Pinpoint the cell where the given text exists, returning its (X, Y) midpoint coordinate. 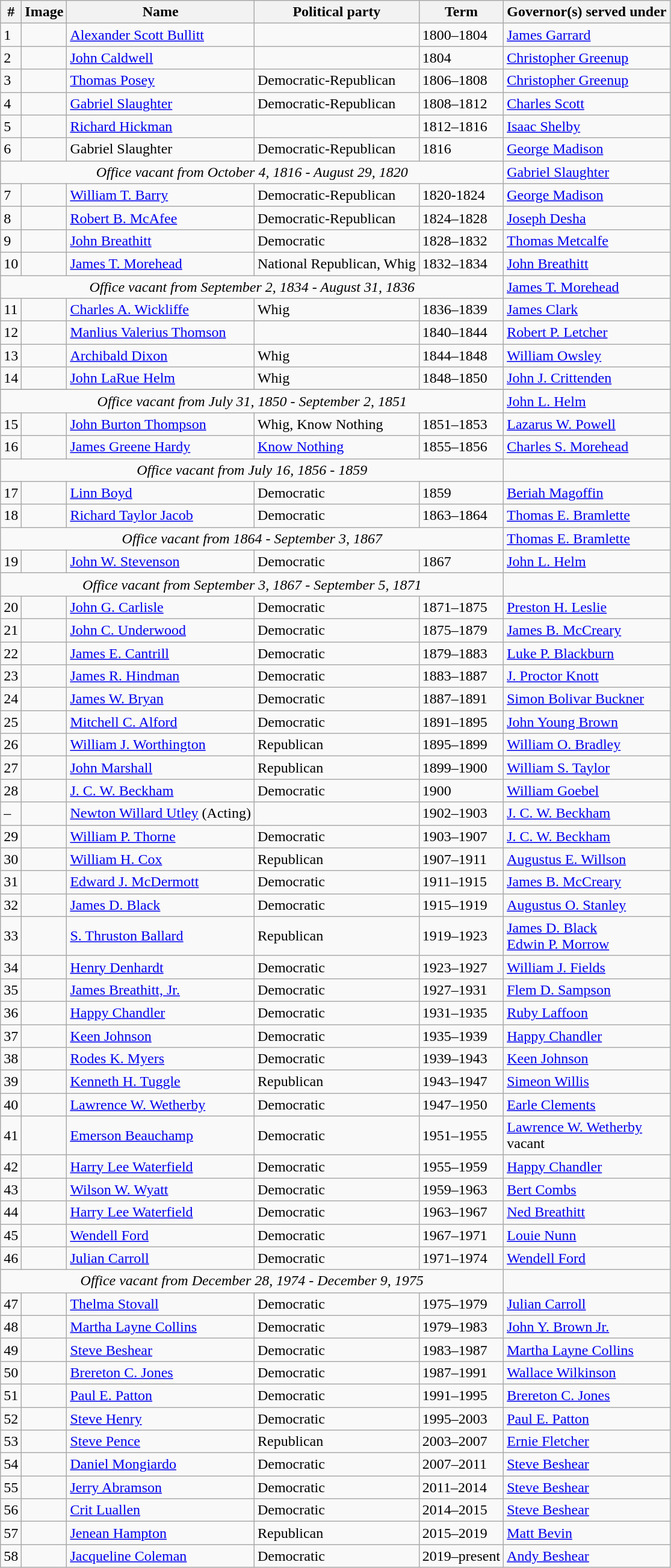
1832–1834 (461, 264)
Bert Combs (587, 1190)
Charles A. Wickliffe (161, 310)
James D. Black (161, 905)
16 (11, 447)
Political party (336, 12)
47 (11, 1304)
1959–1963 (461, 1190)
10 (11, 264)
1820-1824 (461, 195)
2014–2015 (461, 1510)
1947–1950 (461, 1105)
John W. Stevenson (161, 561)
Robert B. McAfee (161, 218)
Preston H. Leslie (587, 607)
1863–1864 (461, 516)
1907–1911 (461, 859)
1963–1967 (461, 1212)
25 (11, 722)
Office vacant from December 28, 1974 - December 9, 1975 (252, 1281)
John LaRue Helm (161, 378)
National Republican, Whig (336, 264)
Beriah Magoffin (587, 493)
Simeon Willis (587, 1082)
1923–1927 (461, 967)
Steve Pence (161, 1442)
1816 (461, 149)
Flem D. Sampson (587, 990)
Thomas Metcalfe (587, 241)
Charles S. Morehead (587, 447)
# (11, 12)
Term (461, 12)
44 (11, 1212)
55 (11, 1487)
John Marshall (161, 768)
33 (11, 936)
58 (11, 1556)
1967–1971 (461, 1235)
James Breathitt, Jr. (161, 990)
1927–1931 (461, 990)
22 (11, 653)
1995–2003 (461, 1418)
40 (11, 1105)
John Y. Brown Jr. (587, 1327)
Lawrence W. Wetherbyvacant (587, 1136)
34 (11, 967)
29 (11, 836)
50 (11, 1372)
1943–1947 (461, 1082)
Whig, Know Nothing (336, 424)
23 (11, 676)
William S. Taylor (587, 768)
1879–1883 (461, 653)
41 (11, 1136)
Newton Willard Utley (Acting) (161, 813)
2 (11, 58)
Ned Breathitt (587, 1212)
15 (11, 424)
1975–1979 (461, 1304)
John Caldwell (161, 58)
John J. Crittenden (587, 378)
– (11, 813)
27 (11, 768)
Matt Bevin (587, 1533)
57 (11, 1533)
1844–1848 (461, 356)
54 (11, 1465)
1902–1903 (461, 813)
6 (11, 149)
38 (11, 1059)
1855–1856 (461, 447)
Jenean Hampton (161, 1533)
Jerry Abramson (161, 1487)
1871–1875 (461, 607)
17 (11, 493)
1804 (461, 58)
1955–1959 (461, 1167)
Linn Boyd (161, 493)
9 (11, 241)
5 (11, 126)
1979–1983 (461, 1327)
1903–1907 (461, 836)
Rodes K. Myers (161, 1059)
35 (11, 990)
1851–1853 (461, 424)
1836–1839 (461, 310)
Isaac Shelby (587, 126)
42 (11, 1167)
William O. Bradley (587, 745)
Archibald Dixon (161, 356)
Name (161, 12)
1824–1828 (461, 218)
Earle Clements (587, 1105)
William J. Fields (587, 967)
Wallace Wilkinson (587, 1372)
51 (11, 1395)
Office vacant from 1864 - September 3, 1867 (252, 539)
James Garrard (587, 35)
37 (11, 1036)
Ernie Fletcher (587, 1442)
William J. Worthington (161, 745)
Joseph Desha (587, 218)
John C. Underwood (161, 630)
Thelma Stovall (161, 1304)
1806–1808 (461, 81)
Crit Luallen (161, 1510)
13 (11, 356)
1867 (461, 561)
39 (11, 1082)
26 (11, 745)
Office vacant from October 4, 1816 - August 29, 1820 (252, 172)
Simon Bolivar Buckner (587, 699)
49 (11, 1350)
1939–1943 (461, 1059)
Daniel Mongiardo (161, 1465)
Edward J. McDermott (161, 882)
18 (11, 516)
1931–1935 (461, 1013)
Ruby Laffoon (587, 1013)
Manlius Valerius Thomson (161, 333)
1935–1939 (461, 1036)
Richard Taylor Jacob (161, 516)
James D. BlackEdwin P. Morrow (587, 936)
1891–1895 (461, 722)
32 (11, 905)
1915–1919 (461, 905)
36 (11, 1013)
Governor(s) served under (587, 12)
1875–1879 (461, 630)
53 (11, 1442)
William P. Thorne (161, 836)
Know Nothing (336, 447)
43 (11, 1190)
1840–1844 (461, 333)
J. Proctor Knott (587, 676)
1900 (461, 791)
7 (11, 195)
James E. Cantrill (161, 653)
Jacqueline Coleman (161, 1556)
1983–1987 (461, 1350)
James Clark (587, 310)
Robert P. Letcher (587, 333)
Charles Scott (587, 103)
45 (11, 1235)
8 (11, 218)
2019–present (461, 1556)
Kenneth H. Tuggle (161, 1082)
12 (11, 333)
Andy Beshear (587, 1556)
1987–1991 (461, 1372)
1812–1816 (461, 126)
John G. Carlisle (161, 607)
Alexander Scott Bullitt (161, 35)
28 (11, 791)
Office vacant from September 2, 1834 - August 31, 1836 (252, 287)
48 (11, 1327)
James R. Hindman (161, 676)
52 (11, 1418)
56 (11, 1510)
2007–2011 (461, 1465)
Lawrence W. Wetherby (161, 1105)
William Owsley (587, 356)
Richard Hickman (161, 126)
Henry Denhardt (161, 967)
William H. Cox (161, 859)
1951–1955 (461, 1136)
20 (11, 607)
Mitchell C. Alford (161, 722)
William T. Barry (161, 195)
2011–2014 (461, 1487)
Office vacant from July 16, 1856 - 1859 (252, 470)
1800–1804 (461, 35)
Augustus O. Stanley (587, 905)
1919–1923 (461, 936)
1895–1899 (461, 745)
1859 (461, 493)
1 (11, 35)
1899–1900 (461, 768)
William Goebel (587, 791)
1971–1974 (461, 1258)
4 (11, 103)
Luke P. Blackburn (587, 653)
John Young Brown (587, 722)
Image (45, 12)
Office vacant from September 3, 1867 - September 5, 1871 (252, 584)
James W. Bryan (161, 699)
S. Thruston Ballard (161, 936)
1808–1812 (461, 103)
1848–1850 (461, 378)
John Burton Thompson (161, 424)
19 (11, 561)
Steve Henry (161, 1418)
Emerson Beauchamp (161, 1136)
Thomas Posey (161, 81)
Louie Nunn (587, 1235)
1991–1995 (461, 1395)
30 (11, 859)
11 (11, 310)
1911–1915 (461, 882)
Wilson W. Wyatt (161, 1190)
1887–1891 (461, 699)
2003–2007 (461, 1442)
3 (11, 81)
46 (11, 1258)
1883–1887 (461, 676)
Augustus E. Willson (587, 859)
2015–2019 (461, 1533)
21 (11, 630)
24 (11, 699)
Lazarus W. Powell (587, 424)
Office vacant from July 31, 1850 - September 2, 1851 (252, 401)
James Greene Hardy (161, 447)
31 (11, 882)
1828–1832 (461, 241)
14 (11, 378)
